Capture the cell that displays the provided text and extract its [x, y] central coordinate. 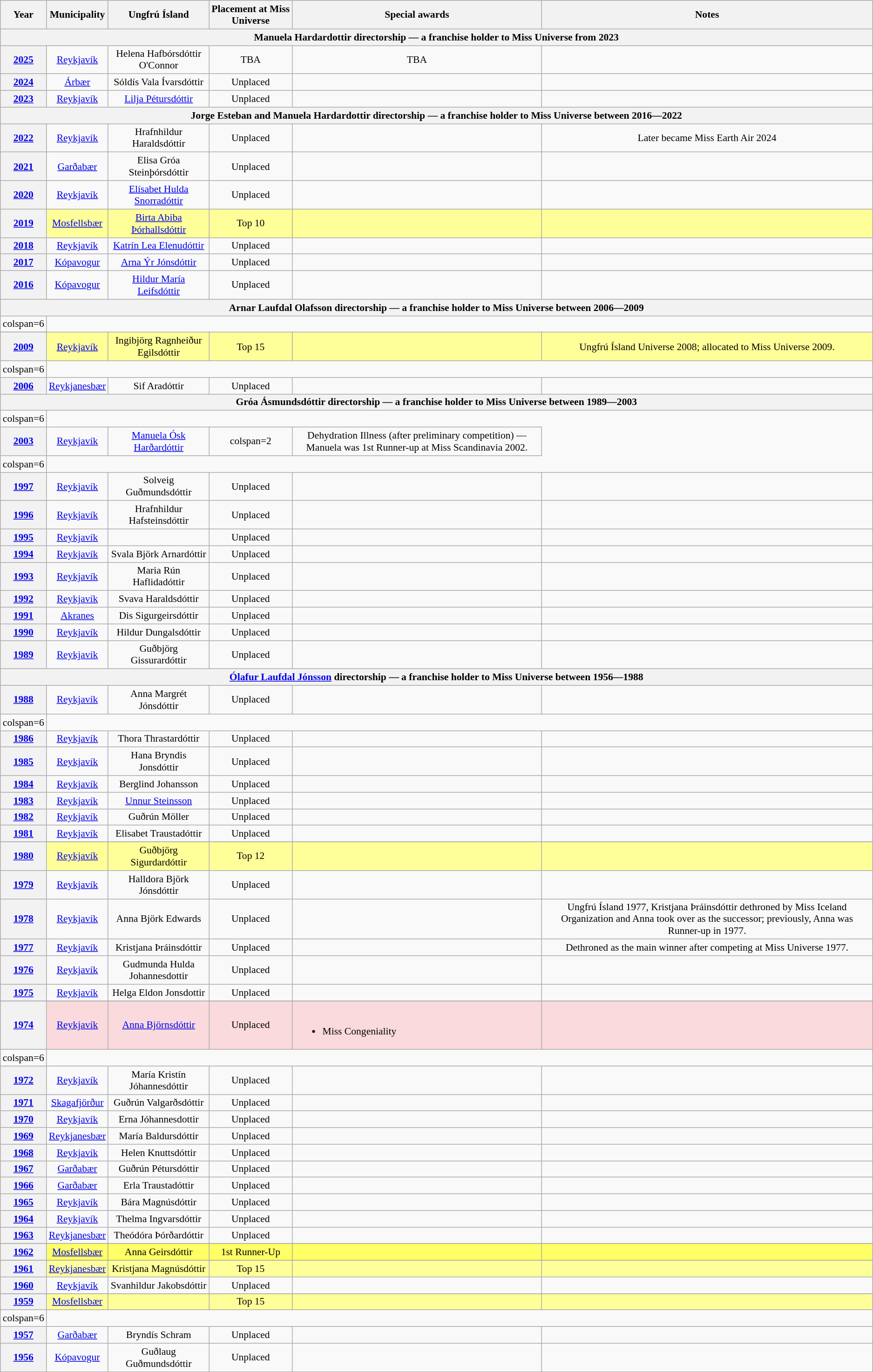
1969 [23, 1136]
2020 [23, 195]
1964 [23, 1219]
Gróa Ásmundsdóttir directorship — a franchise holder to Miss Universe between 1989―2003 [437, 402]
2003 [23, 441]
1971 [23, 1103]
Skagafjörður [77, 1103]
1989 [23, 655]
Ingibjörg Ragnheiður Egilsdóttir [158, 346]
Guðbjörg Sigurdardóttir [158, 857]
2021 [23, 167]
1983 [23, 801]
Erna Jóhannesdottir [158, 1120]
2019 [23, 223]
Bryndís Schram [158, 1335]
Elisabet Traustadóttir [158, 834]
1961 [23, 1269]
Dis Sigurgeirsdóttir [158, 616]
2018 [23, 246]
Svala Björk Arnardóttir [158, 554]
1985 [23, 762]
Guðrún Möller [158, 817]
2022 [23, 138]
Jorge Esteban and Manuela Hardardottir directorship — a franchise holder to Miss Universe between 2016―2022 [437, 115]
Gudmunda Hulda Johannesdottir [158, 970]
Elísabet Hulda Snorradóttir [158, 195]
1997 [23, 486]
Arna Ýr Jónsdóttir [158, 263]
Anna Margrét Jónsdóttir [158, 700]
1996 [23, 515]
Manuela Hardardottir directorship — a franchise holder to Miss Universe from 2023 [437, 37]
1960 [23, 1285]
Lilja Pétursdóttir [158, 99]
2017 [23, 263]
2016 [23, 285]
Elisa Gróa Steinþórsdóttir [158, 167]
Year [23, 15]
Solveig Guðmundsdóttir [158, 486]
María Baldursdóttir [158, 1136]
1986 [23, 739]
Svanhildur Jakobsdóttir [158, 1285]
2006 [23, 386]
Arnar Laufdal Olafsson directorship — a franchise holder to Miss Universe between 2006―2009 [437, 308]
Sif Aradóttir [158, 386]
1977 [23, 948]
Maria Rún Haflidadóttir [158, 576]
Top 10 [250, 223]
Ólafur Laufdal Jónsson directorship — a franchise holder to Miss Universe between 1956―1988 [437, 677]
1979 [23, 885]
Guðlaug Guðmundsdóttir [158, 1358]
Helena Hafbórsdóttir O'Connor [158, 60]
Bára Magnúsdóttir [158, 1203]
Notes [707, 15]
Placement at Miss Universe [250, 15]
2024 [23, 82]
1974 [23, 1025]
1994 [23, 554]
Thora Thrastardóttir [158, 739]
1995 [23, 538]
Municipality [77, 15]
Árbær [77, 82]
Svava Haraldsdóttir [158, 599]
1978 [23, 919]
1990 [23, 632]
1970 [23, 1120]
1980 [23, 857]
Berglind Johansson [158, 784]
Hrafnhildur Haraldsdóttir [158, 138]
María Kristín Jóhannesdóttir [158, 1080]
1988 [23, 700]
2025 [23, 60]
Top 12 [250, 857]
2009 [23, 346]
colspan=2 [250, 441]
Ungfrú Ísland [158, 15]
1st Runner-Up [250, 1252]
Thelma Ingvarsdóttir [158, 1219]
1976 [23, 970]
Birta Abiba Þórhallsdóttir [158, 223]
Halldora Björk Jónsdóttir [158, 885]
Miss Congeniality [417, 1025]
Katrín Lea Elenudóttir [158, 246]
1992 [23, 599]
Guðrún Valgarðsdóttir [158, 1103]
Erla Traustadóttir [158, 1186]
Helga Eldon Jonsdottir [158, 993]
1956 [23, 1358]
1963 [23, 1236]
Anna Björk Edwards [158, 919]
Later became Miss Earth Air 2024 [707, 138]
Special awards [417, 15]
1984 [23, 784]
Manuela Ósk Harðardóttir [158, 441]
Hrafnhildur Hafsteinsdóttir [158, 515]
1959 [23, 1302]
1957 [23, 1335]
1965 [23, 1203]
Hildur Dungalsdóttir [158, 632]
Anna Björnsdóttir [158, 1025]
Guðrún Pétursdóttir [158, 1169]
Unnur Steinsson [158, 801]
1993 [23, 576]
1972 [23, 1080]
Hana Bryndis Jonsdóttir [158, 762]
Akranes [77, 616]
1991 [23, 616]
Dethroned as the main winner after competing at Miss Universe 1977. [707, 948]
Anna Geirsdóttir [158, 1252]
1981 [23, 834]
Theódóra Þórðardóttir [158, 1236]
1982 [23, 817]
Hildur María Leifsdóttir [158, 285]
1966 [23, 1186]
1967 [23, 1169]
2023 [23, 99]
Dehydration Illness (after preliminary competition) — Manuela was 1st Runner-up at Miss Scandinavia 2002. [417, 441]
1968 [23, 1153]
Guðbjörg Gissurardóttir [158, 655]
Kristjana Magnúsdóttir [158, 1269]
1975 [23, 993]
Ungfrú Ísland Universe 2008; allocated to Miss Universe 2009. [707, 346]
1962 [23, 1252]
Helen Knuttsdóttir [158, 1153]
Sóldís Vala Ívarsdóttir [158, 82]
Kristjana Þráinsdóttir [158, 948]
